Detect which cell encompasses the target text, then output its (X, Y) center coordinate. 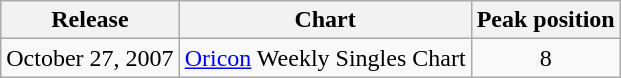
Chart (325, 20)
Oricon Weekly Singles Chart (325, 58)
Release (90, 20)
Peak position (546, 20)
8 (546, 58)
October 27, 2007 (90, 58)
